Detect which cell encompasses the target text, then output its (x, y) center coordinate. 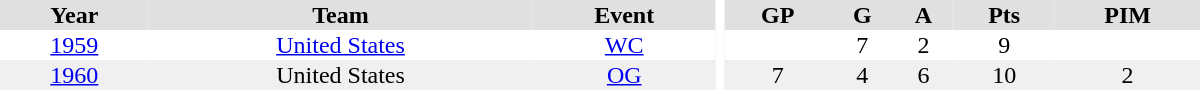
Pts (1004, 15)
9 (1004, 45)
1959 (74, 45)
4 (862, 75)
PIM (1128, 15)
Year (74, 15)
OG (624, 75)
Event (624, 15)
WC (624, 45)
G (862, 15)
10 (1004, 75)
A (924, 15)
GP (778, 15)
6 (924, 75)
Team (341, 15)
1960 (74, 75)
